Identify which cell holds the provided text, then report its (x, y) central coordinate. 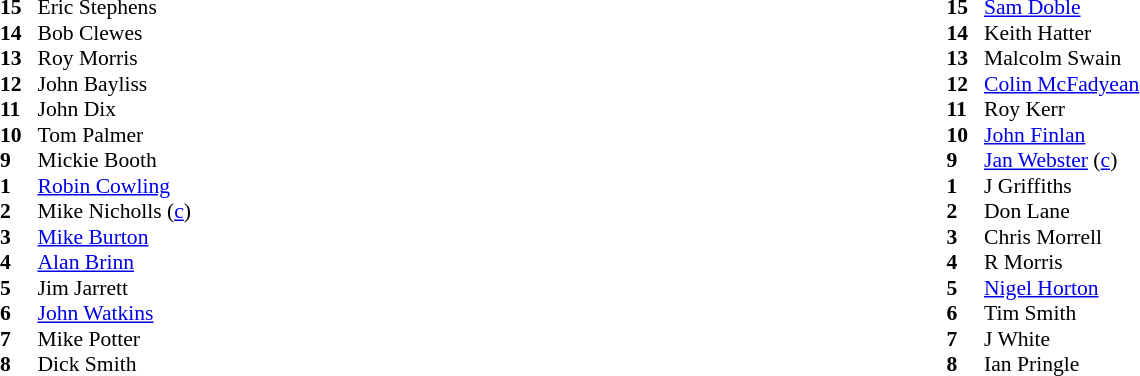
Roy Morris (114, 59)
J White (1062, 339)
Robin Cowling (114, 186)
John Watkins (114, 313)
John Dix (114, 109)
Jan Webster (c) (1062, 161)
John Bayliss (114, 84)
Chris Morrell (1062, 237)
Keith Hatter (1062, 33)
Mickie Booth (114, 161)
Alan Brinn (114, 263)
Tom Palmer (114, 135)
Nigel Horton (1062, 288)
J Griffiths (1062, 186)
Malcolm Swain (1062, 59)
Jim Jarrett (114, 288)
Mike Potter (114, 339)
Tim Smith (1062, 313)
Bob Clewes (114, 33)
Mike Burton (114, 237)
Colin McFadyean (1062, 84)
Roy Kerr (1062, 109)
John Finlan (1062, 135)
Mike Nicholls (c) (114, 211)
Don Lane (1062, 211)
R Morris (1062, 263)
